Output the (X, Y) coordinate of the center of the cell containing the given text.  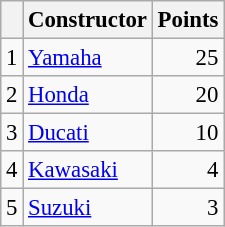
5 (12, 208)
10 (188, 133)
1 (12, 58)
Kawasaki (88, 170)
Ducati (88, 133)
Constructor (88, 20)
Points (188, 20)
25 (188, 58)
2 (12, 95)
Yamaha (88, 58)
Suzuki (88, 208)
20 (188, 95)
Honda (88, 95)
